Provide the (X, Y) coordinate of the cell's center where the given text is located.  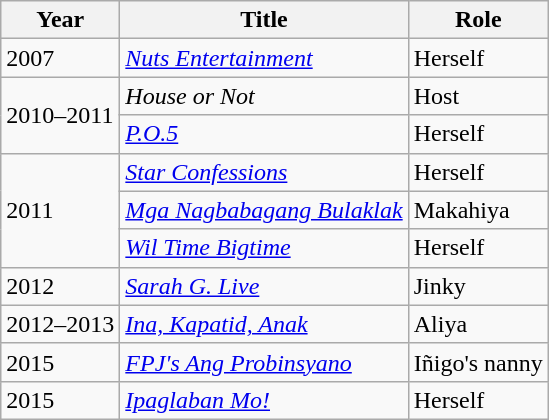
Sarah G. Live (264, 286)
Ina, Kapatid, Anak (264, 324)
2010–2011 (60, 115)
Wil Time Bigtime (264, 248)
Ipaglaban Mo! (264, 400)
Title (264, 20)
2012 (60, 286)
FPJ's Ang Probinsyano (264, 362)
Role (478, 20)
Jinky (478, 286)
Makahiya (478, 210)
Nuts Entertainment (264, 58)
2012–2013 (60, 324)
P.O.5 (264, 134)
Host (478, 96)
2007 (60, 58)
Year (60, 20)
Aliya (478, 324)
2011 (60, 210)
Star Confessions (264, 172)
Mga Nagbabagang Bulaklak (264, 210)
Iñigo's nanny (478, 362)
House or Not (264, 96)
